For the text-containing cell, return its midpoint in (x, y) coordinate format. 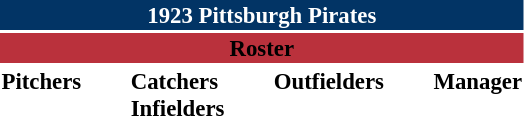
Roster (262, 48)
1923 Pittsburgh Pirates (262, 15)
